Detect which cell encompasses the target text, then output its (X, Y) center coordinate. 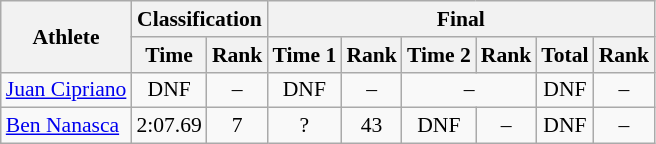
2:07.69 (168, 126)
Ben Nanasca (66, 126)
Final (460, 19)
? (304, 126)
Athlete (66, 36)
Time 1 (304, 55)
Juan Cipriano (66, 90)
Time (168, 55)
43 (372, 126)
Time 2 (439, 55)
Classification (199, 19)
7 (238, 126)
Total (564, 55)
